From the cell containing the given text, extract its center point as (X, Y) coordinate. 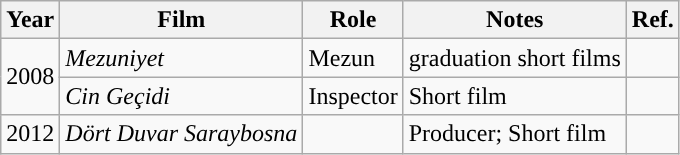
Film (182, 20)
Mezun (353, 58)
Producer; Short film (514, 134)
Ref. (652, 20)
2008 (30, 77)
Year (30, 20)
Role (353, 20)
Cin Geçidi (182, 96)
graduation short films (514, 58)
Notes (514, 20)
Dört Duvar Saraybosna (182, 134)
Short film (514, 96)
Inspector (353, 96)
2012 (30, 134)
Mezuniyet (182, 58)
